Pinpoint the cell where the given text exists, returning its (x, y) midpoint coordinate. 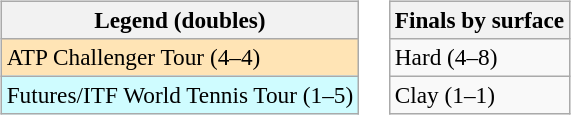
Futures/ITF World Tennis Tour (1–5) (180, 95)
Legend (doubles) (180, 20)
Finals by surface (479, 20)
Hard (4–8) (479, 57)
Clay (1–1) (479, 95)
ATP Challenger Tour (4–4) (180, 57)
